Capture the cell that displays the provided text and extract its (x, y) central coordinate. 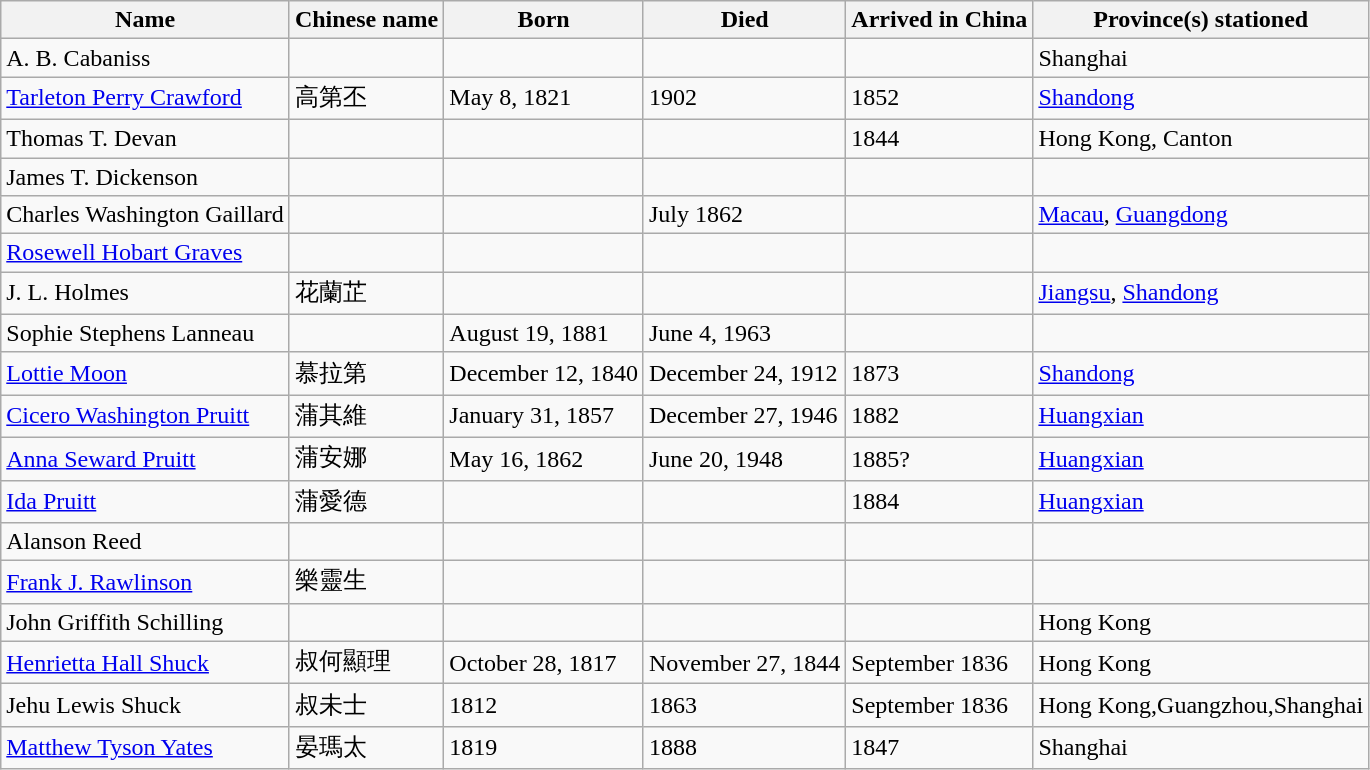
樂靈生 (366, 582)
Tarleton Perry Crawford (146, 98)
Ida Pruitt (146, 502)
December 27, 1946 (744, 416)
蒲安娜 (366, 458)
叔未士 (366, 706)
1844 (940, 138)
Name (146, 20)
June 20, 1948 (744, 458)
Cicero Washington Pruitt (146, 416)
J. L. Holmes (146, 294)
Alanson Reed (146, 542)
Rosewell Hobart Graves (146, 253)
January 31, 1857 (544, 416)
1863 (744, 706)
Matthew Tyson Yates (146, 748)
December 24, 1912 (744, 374)
叔何顯理 (366, 662)
1812 (544, 706)
蒲愛德 (366, 502)
June 4, 1963 (744, 333)
August 19, 1881 (544, 333)
October 28, 1817 (544, 662)
July 1862 (744, 215)
James T. Dickenson (146, 177)
Arrived in China (940, 20)
1847 (940, 748)
1873 (940, 374)
Henrietta Hall Shuck (146, 662)
Frank J. Rawlinson (146, 582)
1902 (744, 98)
慕拉第 (366, 374)
December 12, 1840 (544, 374)
1852 (940, 98)
1885? (940, 458)
Charles Washington Gaillard (146, 215)
November 27, 1844 (744, 662)
晏瑪太 (366, 748)
May 16, 1862 (544, 458)
Lottie Moon (146, 374)
高第丕 (366, 98)
Province(s) stationed (1201, 20)
Hong Kong, Canton (1201, 138)
John Griffith Schilling (146, 622)
Chinese name (366, 20)
Born (544, 20)
Anna Seward Pruitt (146, 458)
Died (744, 20)
Macau, Guangdong (1201, 215)
1888 (744, 748)
1819 (544, 748)
1882 (940, 416)
1884 (940, 502)
花蘭芷 (366, 294)
蒲其維 (366, 416)
Thomas T. Devan (146, 138)
May 8, 1821 (544, 98)
Hong Kong,Guangzhou,Shanghai (1201, 706)
Sophie Stephens Lanneau (146, 333)
Jiangsu, Shandong (1201, 294)
A. B. Cabaniss (146, 58)
Jehu Lewis Shuck (146, 706)
